From the cell containing the given text, extract its center point as (x, y) coordinate. 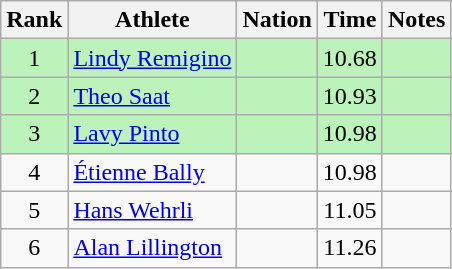
3 (34, 134)
10.68 (350, 58)
10.93 (350, 96)
6 (34, 248)
Étienne Bally (152, 172)
Theo Saat (152, 96)
Nation (277, 20)
Notes (416, 20)
Alan Lillington (152, 248)
Athlete (152, 20)
2 (34, 96)
Rank (34, 20)
Time (350, 20)
11.26 (350, 248)
5 (34, 210)
4 (34, 172)
1 (34, 58)
Lindy Remigino (152, 58)
Lavy Pinto (152, 134)
11.05 (350, 210)
Hans Wehrli (152, 210)
